Find where the given text appears and provide that cell's center as (X, Y) coordinate. 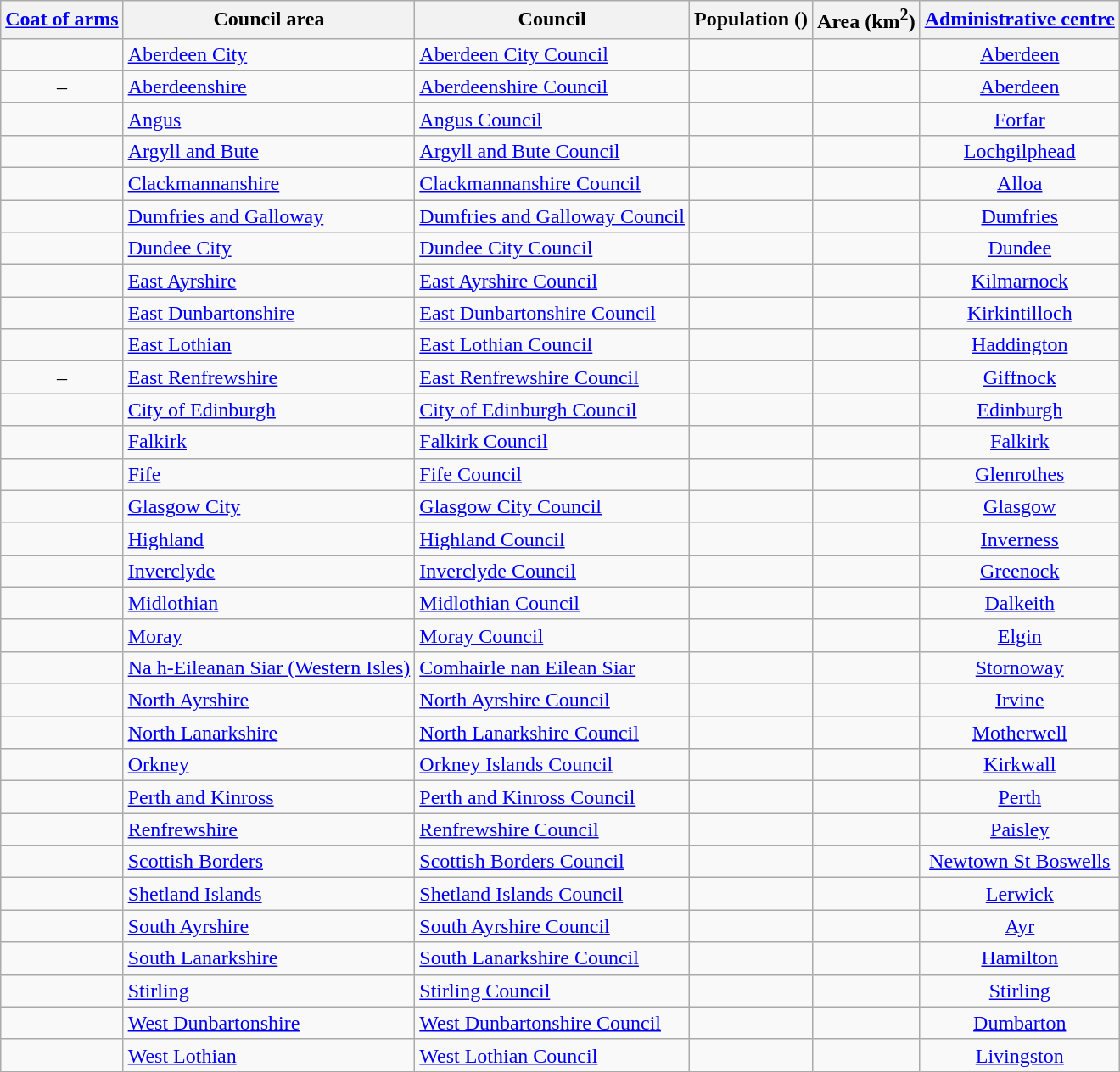
Glasgow (1020, 506)
Angus Council (552, 119)
Aberdeenshire (269, 87)
North Lanarkshire (269, 733)
Scottish Borders Council (552, 862)
West Dunbartonshire Council (552, 1023)
North Ayrshire (269, 701)
Greenock (1020, 571)
Kirkintilloch (1020, 313)
Lerwick (1020, 894)
Population () (750, 20)
Edinburgh (1020, 410)
Stornoway (1020, 667)
North Ayrshire Council (552, 701)
Kilmarnock (1020, 281)
Aberdeen City Council (552, 54)
Aberdeenshire Council (552, 87)
Orkney Islands Council (552, 765)
Livingston (1020, 1055)
Fife Council (552, 474)
Moray Council (552, 635)
Forfar (1020, 119)
Shetland Islands Council (552, 894)
Falkirk Council (552, 442)
Scottish Borders (269, 862)
Na h-Eileanan Siar (Western Isles) (269, 667)
Dundee (1020, 248)
Dumfries and Galloway Council (552, 216)
Dumfries (1020, 216)
Clackmannanshire (269, 184)
Aberdeen City (269, 54)
Giffnock (1020, 377)
Dundee City (269, 248)
Argyll and Bute (269, 151)
Hamilton (1020, 958)
South Lanarkshire (269, 958)
South Ayrshire (269, 926)
Ayr (1020, 926)
Irvine (1020, 701)
Fife (269, 474)
East Lothian (269, 345)
West Dunbartonshire (269, 1023)
Lochgilphead (1020, 151)
Dundee City Council (552, 248)
Comhairle nan Eilean Siar (552, 667)
Coat of arms (62, 20)
East Dunbartonshire (269, 313)
Glenrothes (1020, 474)
Perth and Kinross (269, 797)
Clackmannanshire Council (552, 184)
South Ayrshire Council (552, 926)
East Renfrewshire (269, 377)
West Lothian Council (552, 1055)
East Ayrshire (269, 281)
Moray (269, 635)
Inverness (1020, 539)
Highland (269, 539)
Stirling Council (552, 991)
South Lanarkshire Council (552, 958)
Midlothian (269, 603)
City of Edinburgh (269, 410)
Renfrewshire Council (552, 829)
Midlothian Council (552, 603)
East Lothian Council (552, 345)
Haddington (1020, 345)
Newtown St Boswells (1020, 862)
Dumfries and Galloway (269, 216)
Alloa (1020, 184)
Dalkeith (1020, 603)
North Lanarkshire Council (552, 733)
Renfrewshire (269, 829)
East Renfrewshire Council (552, 377)
Glasgow City Council (552, 506)
Motherwell (1020, 733)
City of Edinburgh Council (552, 410)
Inverclyde Council (552, 571)
Argyll and Bute Council (552, 151)
Dumbarton (1020, 1023)
East Ayrshire Council (552, 281)
West Lothian (269, 1055)
Orkney (269, 765)
Perth and Kinross Council (552, 797)
Council area (269, 20)
Inverclyde (269, 571)
Highland Council (552, 539)
Area (km2) (867, 20)
East Dunbartonshire Council (552, 313)
Shetland Islands (269, 894)
Council (552, 20)
Administrative centre (1020, 20)
Kirkwall (1020, 765)
Angus (269, 119)
Elgin (1020, 635)
Perth (1020, 797)
Glasgow City (269, 506)
Paisley (1020, 829)
